Output the (x, y) coordinate of the center of the cell containing the given text.  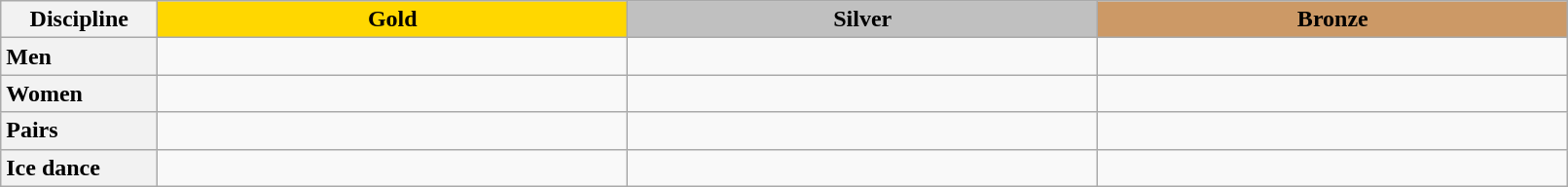
Ice dance (80, 168)
Silver (862, 19)
Women (80, 93)
Bronze (1333, 19)
Men (80, 56)
Discipline (80, 19)
Pairs (80, 131)
Gold (393, 19)
